Extract the [X, Y] coordinate from the center of the cell holding the provided text.  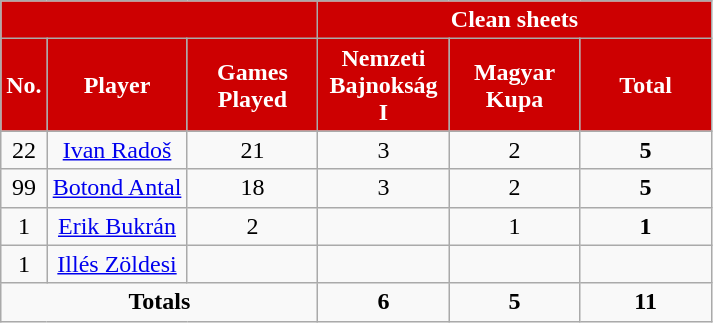
21 [252, 150]
Botond Antal [117, 188]
Player [117, 85]
No. [24, 85]
Totals [160, 302]
Total [646, 85]
99 [24, 188]
Ivan Radoš [117, 150]
Illés Zöldesi [117, 264]
Erik Bukrán [117, 226]
Magyar Kupa [514, 85]
11 [646, 302]
6 [384, 302]
18 [252, 188]
22 [24, 150]
Clean sheets [514, 20]
Nemzeti Bajnokság I [384, 85]
Games Played [252, 85]
